Find where the given text appears and provide that cell's center as [x, y] coordinate. 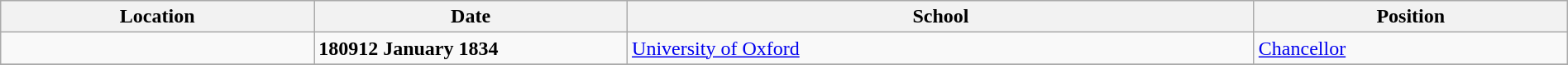
Position [1411, 17]
School [941, 17]
University of Oxford [941, 48]
Date [471, 17]
Location [157, 17]
Chancellor [1411, 48]
180912 January 1834 [471, 48]
